For the text-containing cell, return its midpoint in (x, y) coordinate format. 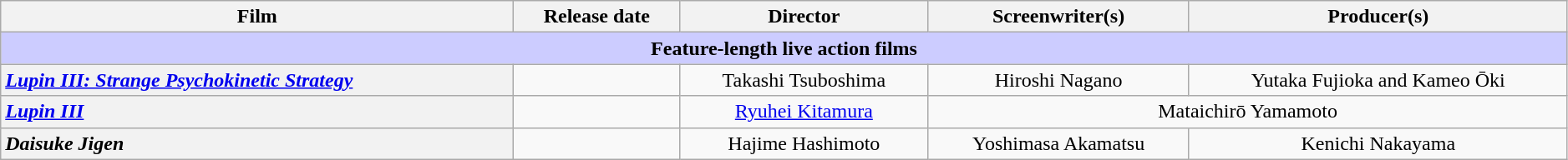
Ryuhei Kitamura (804, 112)
Yutaka Fujioka and Kameo Ōki (1378, 80)
Lupin III: Strange Psychokinetic Strategy (257, 80)
Hajime Hashimoto (804, 143)
Film (257, 17)
Daisuke Jigen (257, 143)
Kenichi Nakayama (1378, 143)
Screenwriter(s) (1058, 17)
Director (804, 17)
Mataichirō Yamamoto (1248, 112)
Producer(s) (1378, 17)
Hiroshi Nagano (1058, 80)
Feature-length live action films (784, 48)
Takashi Tsuboshima (804, 80)
Release date (596, 17)
Yoshimasa Akamatsu (1058, 143)
Lupin III (257, 112)
